Find where the given text appears and provide that cell's center as (x, y) coordinate. 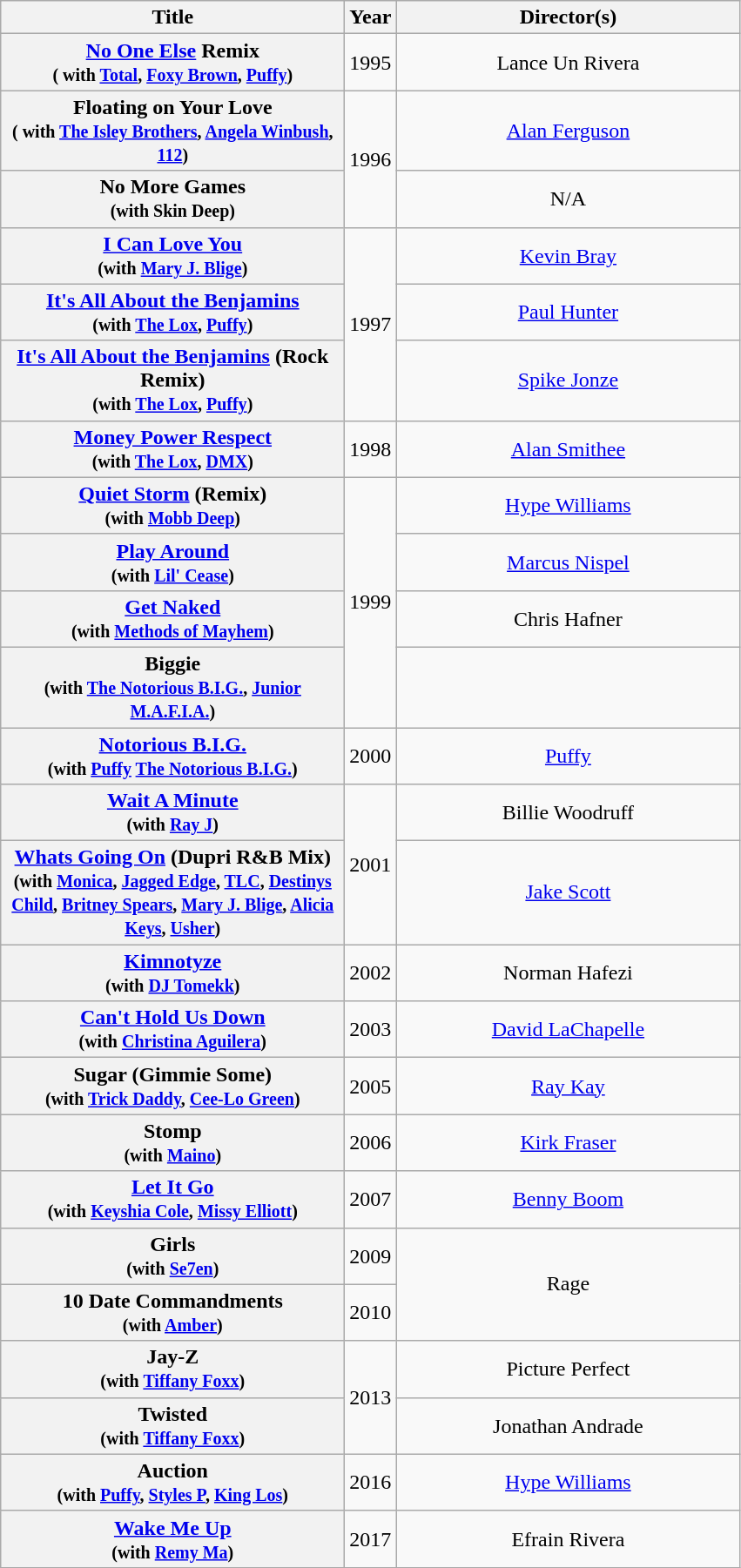
Kimnotyze(with DJ Tomekk) (172, 973)
2003 (371, 1029)
Wait A Minute(with Ray J) (172, 813)
Floating on Your Love( with The Isley Brothers, Angela Winbush, 112) (172, 131)
1999 (371, 602)
It's All About the Benjamins(with The Lox, Puffy) (172, 312)
2009 (371, 1255)
2000 (371, 756)
2002 (371, 973)
1998 (371, 449)
Marcus Nispel (568, 562)
Twisted(with Tiffany Foxx) (172, 1426)
2017 (371, 1539)
Play Around(with Lil' Cease) (172, 562)
Biggie(with The Notorious B.I.G., Junior M.A.F.I.A.) (172, 687)
Jake Scott (568, 893)
Title (172, 17)
2007 (371, 1200)
Billie Woodruff (568, 813)
Let It Go(with Keyshia Cole, Missy Elliott) (172, 1200)
1996 (371, 158)
Auction(with Puffy, Styles P, King Los) (172, 1482)
Kevin Bray (568, 256)
Money Power Respect(with The Lox, DMX) (172, 449)
Rage (568, 1284)
No One Else Remix ( with Total, Foxy Brown, Puffy) (172, 63)
Stomp(with Maino) (172, 1142)
Ray Kay (568, 1087)
I Can Love You(with Mary J. Blige) (172, 256)
N/A (568, 199)
1995 (371, 63)
Picture Perfect (568, 1369)
Chris Hafner (568, 618)
Notorious B.I.G.(with Puffy The Notorious B.I.G.) (172, 756)
Year (371, 17)
Kirk Fraser (568, 1142)
2006 (371, 1142)
Spike Jonze (568, 380)
Puffy (568, 756)
2013 (371, 1397)
Director(s) (568, 17)
Wake Me Up(with Remy Ma) (172, 1539)
Whats Going On (Dupri R&B Mix)(with Monica, Jagged Edge, TLC, Destinys Child, Britney Spears, Mary J. Blige, Alicia Keys, Usher) (172, 893)
Quiet Storm (Remix)(with Mobb Deep) (172, 505)
No More Games(with Skin Deep) (172, 199)
Efrain Rivera (568, 1539)
Jay-Z(with Tiffany Foxx) (172, 1369)
Alan Ferguson (568, 131)
1997 (371, 324)
Paul Hunter (568, 312)
Benny Boom (568, 1200)
Can't Hold Us Down(with Christina Aguilera) (172, 1029)
2005 (371, 1087)
Lance Un Rivera (568, 63)
Jonathan Andrade (568, 1426)
Get Naked(with Methods of Mayhem) (172, 618)
2016 (371, 1482)
2010 (371, 1313)
Alan Smithee (568, 449)
It's All About the Benjamins (Rock Remix)(with The Lox, Puffy) (172, 380)
10 Date Commandments(with Amber) (172, 1313)
Sugar (Gimmie Some)(with Trick Daddy, Cee-Lo Green) (172, 1087)
David LaChapelle (568, 1029)
Norman Hafezi (568, 973)
2001 (371, 865)
Girls(with Se7en) (172, 1255)
